Scan for the cell matching the given text and deliver its [x, y] coordinate at center. 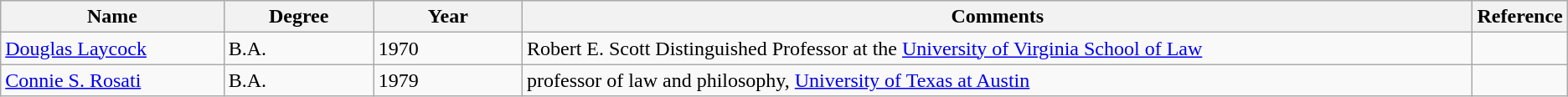
Douglas Laycock [112, 48]
professor of law and philosophy, University of Texas at Austin [998, 80]
1979 [447, 80]
Comments [998, 17]
Year [447, 17]
Reference [1519, 17]
1970 [447, 48]
Connie S. Rosati [112, 80]
Name [112, 17]
Degree [298, 17]
Robert E. Scott Distinguished Professor at the University of Virginia School of Law [998, 48]
